Extract the [X, Y] coordinate from the center of the cell holding the provided text.  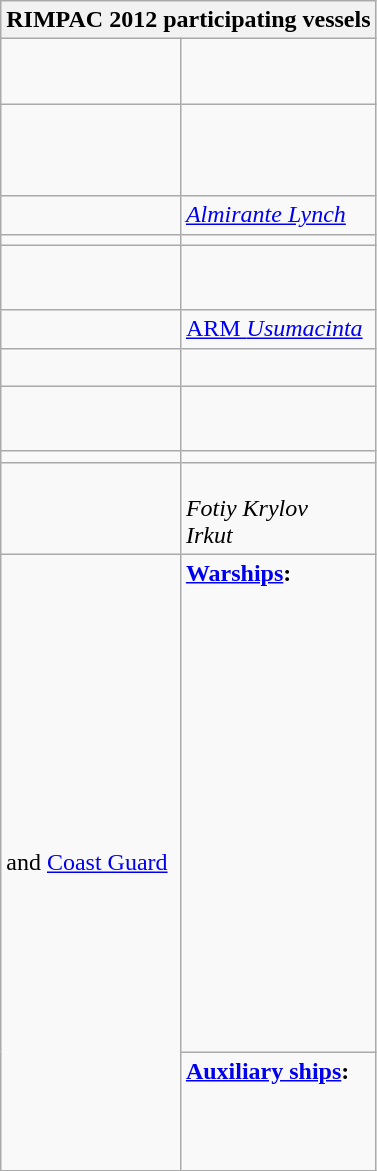
RIMPAC 2012 participating vessels [188, 20]
and Coast Guard [91, 862]
Auxiliary ships: [278, 1112]
ARM Usumacinta [278, 329]
Warships: [278, 802]
Fotiy KrylovIrkut [278, 508]
Almirante Lynch [278, 215]
